Return (X, Y) of the center of cell containing provided text 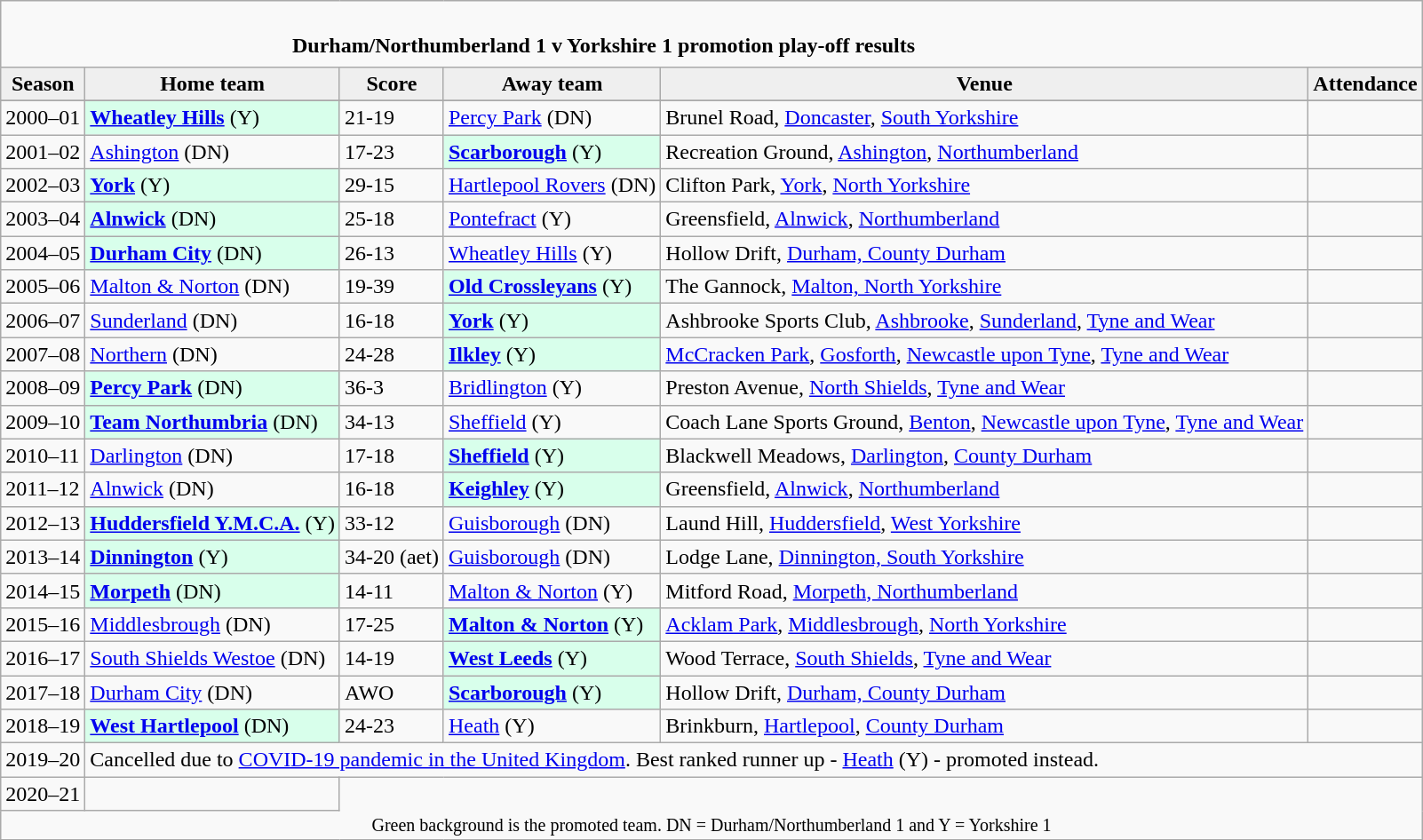
2019–20 (43, 760)
17-25 (391, 624)
Wood Terrace, South Shields, Tyne and Wear (984, 658)
Northern (DN) (213, 354)
Season (43, 83)
2002–03 (43, 186)
Malton & Norton (DN) (213, 287)
Cancelled due to COVID-19 pandemic in the United Kingdom. Best ranked runner up - Heath (Y) - promoted instead. (753, 760)
17-18 (391, 456)
Venue (984, 83)
Acklam Park, Middlesbrough, North Yorkshire (984, 624)
Keighley (Y) (552, 489)
Ilkley (Y) (552, 354)
South Shields Westoe (DN) (213, 658)
Hartlepool Rovers (DN) (552, 186)
Sunderland (DN) (213, 321)
2001–02 (43, 152)
14-11 (391, 590)
Attendance (1365, 83)
2007–08 (43, 354)
Brinkburn, Hartlepool, County Durham (984, 726)
24-23 (391, 726)
Mitford Road, Morpeth, Northumberland (984, 590)
Old Crossleyans (Y) (552, 287)
Green background is the promoted team. DN = Durham/Northumberland 1 and Y = Yorkshire 1 (711, 826)
2015–16 (43, 624)
Team Northumbria (DN) (213, 422)
17-23 (391, 152)
West Hartlepool (DN) (213, 726)
19-39 (391, 287)
2014–15 (43, 590)
26-13 (391, 253)
2005–06 (43, 287)
Ashbrooke Sports Club, Ashbrooke, Sunderland, Tyne and Wear (984, 321)
Bridlington (Y) (552, 388)
Home team (213, 83)
Ashington (DN) (213, 152)
Dinnington (Y) (213, 557)
14-19 (391, 658)
Morpeth (DN) (213, 590)
2013–14 (43, 557)
34-20 (aet) (391, 557)
24-28 (391, 354)
2016–17 (43, 658)
21-19 (391, 117)
Preston Avenue, North Shields, Tyne and Wear (984, 388)
McCracken Park, Gosforth, Newcastle upon Tyne, Tyne and Wear (984, 354)
Huddersfield Y.M.C.A. (Y) (213, 523)
West Leeds (Y) (552, 658)
Clifton Park, York, North Yorkshire (984, 186)
Brunel Road, Doncaster, South Yorkshire (984, 117)
2020–21 (43, 794)
2012–13 (43, 523)
2017–18 (43, 692)
Recreation Ground, Ashington, Northumberland (984, 152)
Laund Hill, Huddersfield, West Yorkshire (984, 523)
2000–01 (43, 117)
2010–11 (43, 456)
AWO (391, 692)
2006–07 (43, 321)
36-3 (391, 388)
25-18 (391, 219)
Score (391, 83)
Darlington (DN) (213, 456)
2008–09 (43, 388)
2018–19 (43, 726)
The Gannock, Malton, North Yorkshire (984, 287)
Away team (552, 83)
Middlesbrough (DN) (213, 624)
Pontefract (Y) (552, 219)
29-15 (391, 186)
Lodge Lane, Dinnington, South Yorkshire (984, 557)
33-12 (391, 523)
Heath (Y) (552, 726)
Blackwell Meadows, Darlington, County Durham (984, 456)
34-13 (391, 422)
2004–05 (43, 253)
2011–12 (43, 489)
2009–10 (43, 422)
2003–04 (43, 219)
Coach Lane Sports Ground, Benton, Newcastle upon Tyne, Tyne and Wear (984, 422)
